Scan for the cell matching the given text and deliver its [X, Y] coordinate at center. 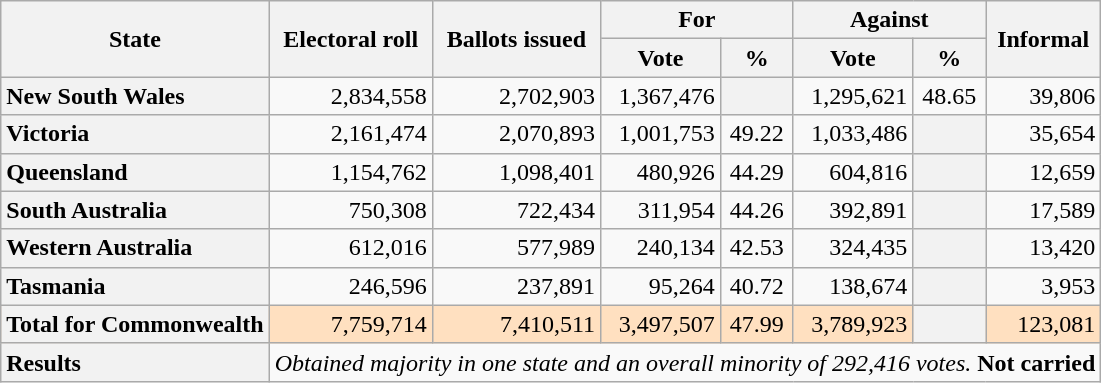
750,308 [350, 210]
Against [889, 20]
49.22 [756, 134]
3,789,923 [853, 324]
35,654 [1044, 134]
13,420 [1044, 248]
Queensland [135, 172]
Informal [1044, 39]
604,816 [853, 172]
39,806 [1044, 96]
1,033,486 [853, 134]
392,891 [853, 210]
1,154,762 [350, 172]
311,954 [661, 210]
7,410,511 [516, 324]
3,953 [1044, 286]
17,589 [1044, 210]
40.72 [756, 286]
1,098,401 [516, 172]
48.65 [950, 96]
612,016 [350, 248]
1,367,476 [661, 96]
New South Wales [135, 96]
95,264 [661, 286]
237,891 [516, 286]
44.29 [756, 172]
722,434 [516, 210]
For [697, 20]
Western Australia [135, 248]
Victoria [135, 134]
South Australia [135, 210]
State [135, 39]
138,674 [853, 286]
44.26 [756, 210]
Obtained majority in one state and an overall minority of 292,416 votes. Not carried [685, 362]
Ballots issued [516, 39]
240,134 [661, 248]
2,834,558 [350, 96]
2,161,474 [350, 134]
2,070,893 [516, 134]
12,659 [1044, 172]
480,926 [661, 172]
7,759,714 [350, 324]
3,497,507 [661, 324]
1,295,621 [853, 96]
2,702,903 [516, 96]
Tasmania [135, 286]
246,596 [350, 286]
324,435 [853, 248]
Total for Commonwealth [135, 324]
42.53 [756, 248]
47.99 [756, 324]
Results [135, 362]
577,989 [516, 248]
Electoral roll [350, 39]
123,081 [1044, 324]
1,001,753 [661, 134]
